Return the (x, y) coordinate for the center point of the cell that contains the specified text.  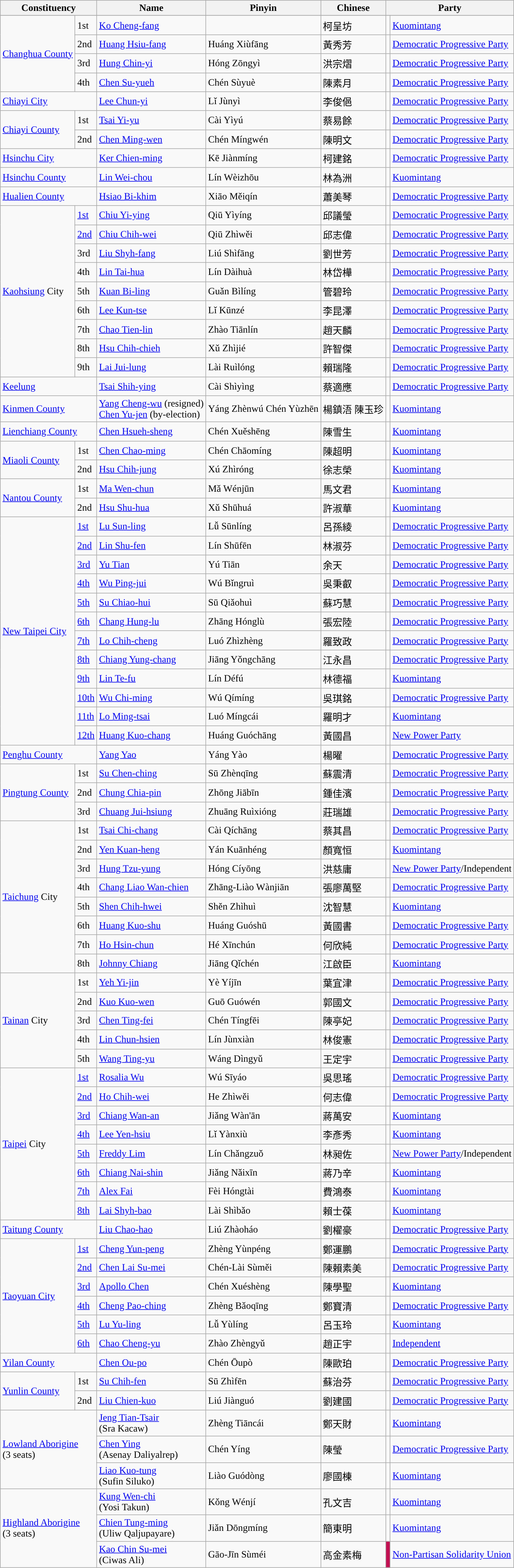
Hóng Cíyōng (263, 869)
莊瑞雄 (353, 811)
Chén Xuěshēng (263, 431)
Chao Cheng-yu (152, 1344)
張宏陸 (353, 622)
蘇震清 (353, 774)
Chén Tíngfēi (263, 1021)
Ma Wen-chun (152, 488)
高金素梅 (353, 1554)
趙天麟 (353, 329)
Pinyin (263, 8)
Gāo-Jīn Sùméi (263, 1554)
Lǐ Yànxiù (263, 1134)
Wu Chi-ming (152, 698)
Chang Liao Wan-chien (152, 887)
羅明才 (353, 716)
Su Chih-fen (152, 1381)
趙正宇 (353, 1344)
賴士葆 (353, 1210)
Hsiao Bi-khim (152, 196)
邱議瑩 (353, 215)
林為洲 (353, 177)
許淑華 (353, 507)
Lín Wèizhōu (263, 177)
Non-Partisan Solidarity Union (452, 1554)
Fèi Hóngtài (263, 1192)
Chao Tien-lin (152, 329)
Chén Sùyuè (263, 82)
Liú Shìfāng (263, 254)
余天 (353, 564)
Chen Ou-po (152, 1362)
孔文吉 (353, 1502)
Lin Chun-hsien (152, 1039)
Lín Défú (263, 678)
李彥秀 (353, 1134)
楊鎮浯 陳玉珍 (353, 409)
Kung Wen-chi(Yosi Takun) (152, 1502)
Liu Shyh-fang (152, 254)
Liào Guódòng (263, 1475)
Yeh Yi-jin (152, 983)
Hsu Chih-chieh (152, 348)
Zhèng Yùnpéng (263, 1248)
Lee Kun-tse (152, 310)
Lo Chih-cheng (152, 640)
Zhōng Jiābīn (263, 792)
洪慈庸 (353, 869)
陳超明 (353, 451)
Liú Jiànguó (263, 1400)
Lin Shu-fen (152, 546)
Lín Shūfēn (263, 546)
Lai Jui-lung (152, 367)
Wú Sīyáo (263, 1077)
呂玉玲 (353, 1324)
Kuo Kuo-wen (152, 1001)
Tainan City (38, 1021)
Chen Ting-fei (152, 1021)
Mǎ Wénjūn (263, 488)
張廖萬堅 (353, 887)
Lǐ Kūnzé (263, 310)
陳明文 (353, 139)
Huáng Xiùfāng (263, 44)
Chien Tung-ming(Uliw Qaljupayare) (152, 1528)
Yunlin County (38, 1391)
郭國文 (353, 1001)
Chiang Yung-chang (152, 660)
Yen Kuan-heng (152, 849)
Chén Míngwén (263, 139)
羅致政 (353, 640)
Hsinchu County (48, 177)
楊曜 (353, 754)
Lee Yen-hsiu (152, 1134)
Freddy Lim (152, 1154)
馬文君 (353, 488)
Hualien County (48, 196)
劉櫂豪 (353, 1230)
He Zhìwěi (263, 1096)
Apollo Chen (152, 1286)
黃國書 (353, 925)
Chen Chao-ming (152, 451)
Liu Chien-kuo (152, 1400)
Yú Tiān (263, 564)
Chen Ming-wen (152, 139)
Jiǎn Dōngmíng (263, 1528)
Lín Chǎngzuǒ (263, 1154)
Chen Ying(Asenay Daliyalrep) (152, 1449)
Cài Yìyú (263, 120)
Cheng Yun-peng (152, 1248)
Sū Zhènqīng (263, 774)
Sū Zhìfēn (263, 1381)
Lin Tai-hua (152, 272)
Lài Shìbǎo (263, 1210)
管碧玲 (353, 291)
Hsinchu City (48, 158)
Jiǎng Nǎixīn (263, 1172)
Lo Ming-tsai (152, 716)
陳學聖 (353, 1286)
鄭天財 (353, 1423)
Yang Yao (152, 754)
Party (450, 8)
Zhèng Bǎoqīng (263, 1306)
陳瑩 (353, 1449)
Lu Yu-ling (152, 1324)
徐志榮 (353, 469)
Ho Chih-wei (152, 1096)
林德福 (353, 678)
Huang Kuo-chang (152, 736)
Xǔ Shūhuá (263, 507)
Chang Hung-lu (152, 622)
10th (86, 698)
蔡易餘 (353, 120)
Hóng Zōngyì (263, 63)
鄭運鵬 (353, 1248)
Lin Te-fu (152, 678)
Wáng Dìngyǔ (263, 1059)
費鴻泰 (353, 1192)
Tsai Chi-chang (152, 830)
Lín Jùnxiàn (263, 1039)
邱志偉 (353, 234)
Luó Zhìzhèng (263, 640)
許智傑 (353, 348)
Zhào Tiānlín (263, 329)
Lienchiang County (48, 431)
Yáng Zhènwú Chén Yùzhēn (263, 409)
吳秉叡 (353, 584)
Shen Chih-hwei (152, 907)
12th (86, 736)
簡東明 (353, 1528)
Zhèng Tiāncái (263, 1423)
陳雪生 (353, 431)
Name (152, 8)
Cheng Pao-ching (152, 1306)
柯建銘 (353, 158)
顏寬恒 (353, 849)
Zhāng-Liào Wànjiān (263, 887)
Alex Fai (152, 1192)
沈智慧 (353, 907)
Cài Qíchāng (263, 830)
林淑芬 (353, 546)
Sū Qiǎohuì (263, 602)
林昶佐 (353, 1154)
Chén-Lài Sùměi (263, 1268)
Highland Aborigine(3 seats) (48, 1528)
Taitung County (48, 1230)
蘇治芬 (353, 1381)
洪宗熠 (353, 63)
Lǐ Jùnyì (263, 101)
Wú Qímíng (263, 698)
Luó Míngcái (263, 716)
New Taipei City (38, 631)
江啟臣 (353, 963)
李昆澤 (353, 310)
Cài Shìyìng (263, 386)
Zhāng Hónglù (263, 622)
Huang Kuo-shu (152, 925)
Hung Chin-yi (152, 63)
Kinmen County (48, 409)
Lin Wei-chou (152, 177)
江永昌 (353, 660)
Keelung (48, 386)
蔣萬安 (353, 1115)
林俊憲 (353, 1039)
Guō Guówén (263, 1001)
Hung Tzu-yung (152, 869)
Chen Lai Su-mei (152, 1268)
Chiang Wan-an (152, 1115)
Liao Kuo-tung(Sufin Siluko) (152, 1475)
Su Chiao-hui (152, 602)
Su Chen-ching (152, 774)
Pingtung County (38, 792)
Chén Yíng (263, 1449)
Wang Ting-yu (152, 1059)
Xú Zhìróng (263, 469)
Chiang Nai-shin (152, 1172)
Zhào Zhèngyǔ (263, 1344)
Qiū Zhìwěi (263, 234)
Kao Chin Su-mei(Ciwas Ali) (152, 1554)
Wú Bǐngruì (263, 584)
Rosalia Wu (152, 1077)
Hé Xīnchún (263, 945)
賴瑞隆 (353, 367)
Chen Su-yueh (152, 82)
蕭美琴 (353, 196)
Taipei City (38, 1144)
Taichung City (38, 897)
陳歐珀 (353, 1362)
Chung Chia-pin (152, 792)
葉宜津 (353, 983)
蔡適應 (353, 386)
Johnny Chiang (152, 963)
Liu Chao-hao (152, 1230)
Jeng Tian-Tsair(Sra Kacaw) (152, 1423)
Chuang Jui-hsiung (152, 811)
蔣乃辛 (353, 1172)
Tsai Yi-yu (152, 120)
劉世芳 (353, 254)
鍾佳濱 (353, 792)
呂孫綾 (353, 526)
陳亭妃 (353, 1021)
Qiū Yìyíng (263, 215)
Chinese (353, 8)
陳素月 (353, 82)
Chén Chāomíng (263, 451)
Guǎn Bìlíng (263, 291)
Huang Hsiu-fang (152, 44)
Hsu Chih-jung (152, 469)
柯呈坊 (353, 25)
Lín Dàihuà (263, 272)
Kuan Bi-ling (152, 291)
Lǚ Sūnlíng (263, 526)
Yang Cheng-wu (resigned)Chen Yu-jen (by-election) (152, 409)
蔡其昌 (353, 830)
Chen Hsueh-sheng (152, 431)
Chiu Chih-wei (152, 234)
Jiāng Qǐchén (263, 963)
Hsu Shu-hua (152, 507)
Lai Shyh-bao (152, 1210)
Ko Cheng-fang (152, 25)
何欣純 (353, 945)
Jiǎng Wàn'ān (263, 1115)
Tsai Shih-ying (152, 386)
Wu Ping-jui (152, 584)
Chiayi County (38, 130)
Independent (452, 1344)
Yáng Yào (263, 754)
Kǒng Wénjí (263, 1502)
李俊俋 (353, 101)
廖國棟 (353, 1475)
Yilan County (48, 1362)
Miaoli County (38, 460)
Xiāo Měiqín (263, 196)
Constituency (48, 8)
Taoyuan City (38, 1296)
Jiāng Yǒngchāng (263, 660)
New Power Party (452, 736)
Ker Chien-ming (152, 158)
Zhuāng Ruìxióng (263, 811)
Xǔ Zhìjié (263, 348)
Yè Yíjīn (263, 983)
Lǚ Yùlíng (263, 1324)
黃秀芳 (353, 44)
蘇巧慧 (353, 602)
Kē Jiànmíng (263, 158)
Yán Kuānhéng (263, 849)
Huáng Guóchāng (263, 736)
林岱樺 (353, 272)
Shĕn Zhìhuì (263, 907)
吳琪銘 (353, 698)
吳思瑤 (353, 1077)
Kaohsiung City (38, 291)
Penghu County (48, 754)
Lowland Aborigine(3 seats) (48, 1449)
Chiu Yi-ying (152, 215)
Liú Zhàoháo (263, 1230)
Lee Chun-yi (152, 101)
Nantou County (38, 498)
何志偉 (353, 1096)
陳賴素美 (353, 1268)
Yu Tian (152, 564)
王定宇 (353, 1059)
Lu Sun-ling (152, 526)
Huáng Guóshū (263, 925)
鄭寶清 (353, 1306)
Ho Hsin-chun (152, 945)
11th (86, 716)
Chiayi City (48, 101)
Chén Ōupò (263, 1362)
Changhua County (38, 54)
Chén Xuéshèng (263, 1286)
黃國昌 (353, 736)
劉建國 (353, 1400)
Lài Ruìlóng (263, 367)
